Capture the cell that displays the provided text and extract its (x, y) central coordinate. 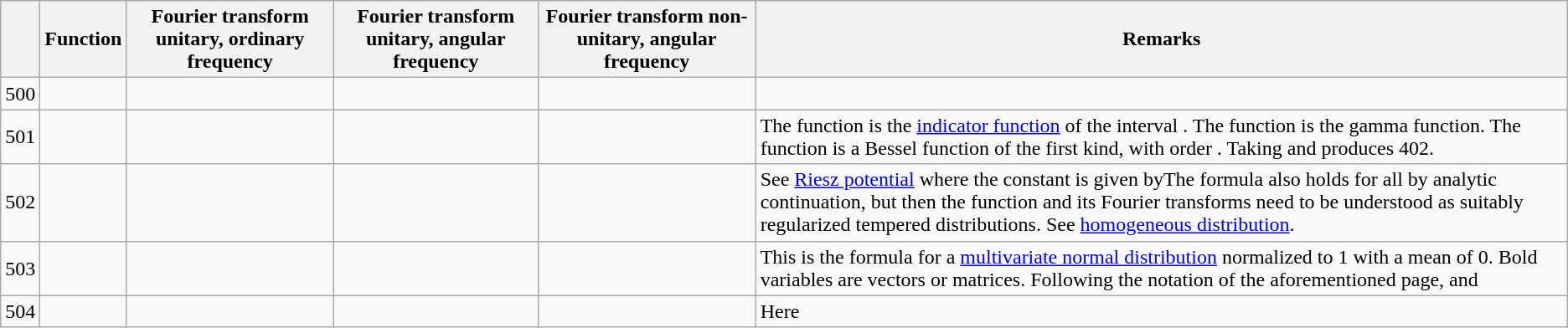
Remarks (1161, 39)
Fourier transform non-unitary, angular frequency (647, 39)
501 (20, 137)
503 (20, 268)
Fourier transform unitary, ordinary frequency (230, 39)
Fourier transform unitary, angular frequency (436, 39)
502 (20, 202)
500 (20, 94)
Here (1161, 311)
Function (84, 39)
504 (20, 311)
